Extract the [x, y] coordinate from the center of the cell holding the provided text.  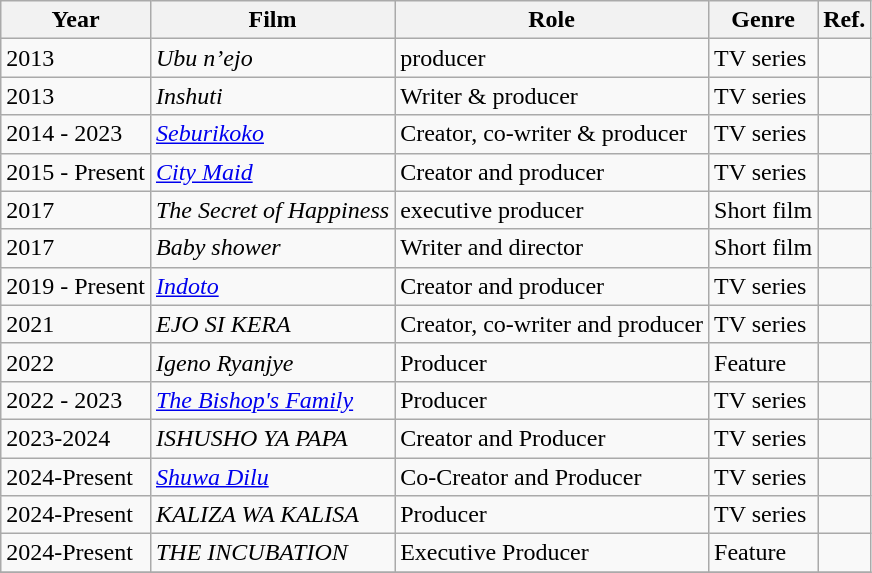
Creator and Producer [552, 438]
Ubu n’ejo [272, 58]
Baby shower [272, 248]
The Secret of Happiness [272, 210]
Writer and director [552, 248]
2022 [76, 362]
producer [552, 58]
Executive Producer [552, 553]
Co-Creator and Producer [552, 477]
2023-2024 [76, 438]
2022 - 2023 [76, 400]
Role [552, 20]
ISHUSHO YA PAPA [272, 438]
KALIZA WA KALISA [272, 515]
Year [76, 20]
Creator, co-writer & producer [552, 134]
The Bishop's Family [272, 400]
Igeno Ryanjye [272, 362]
Shuwa Dilu [272, 477]
City Maid [272, 172]
2021 [76, 324]
2019 - Present [76, 286]
Film [272, 20]
2015 - Present [76, 172]
Seburikoko [272, 134]
Indoto [272, 286]
2014 - 2023 [76, 134]
EJO SI KERA [272, 324]
executive producer [552, 210]
Ref. [844, 20]
Inshuti [272, 96]
Writer & producer [552, 96]
Genre [764, 20]
Creator, co-writer and producer [552, 324]
THE INCUBATION [272, 553]
